Find where the given text appears and provide that cell's center as (X, Y) coordinate. 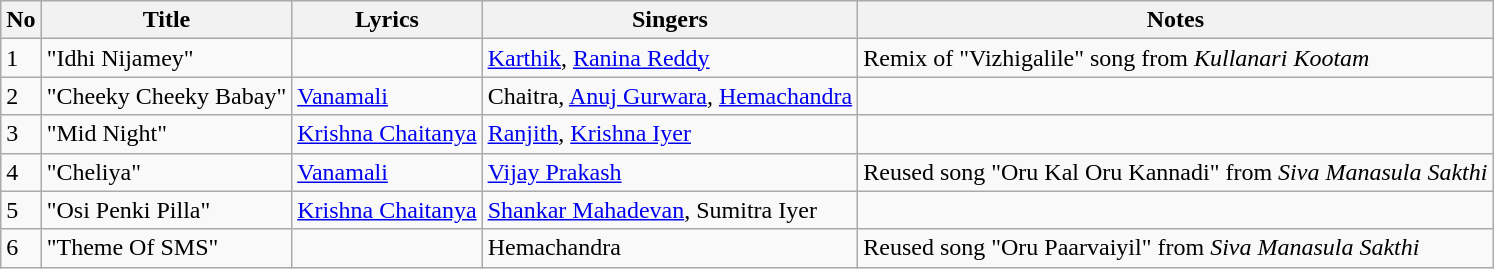
5 (21, 210)
Ranjith, Krishna Iyer (670, 134)
Remix of "Vizhigalile" song from Kullanari Kootam (1176, 58)
"Osi Penki Pilla" (166, 210)
Shankar Mahadevan, Sumitra Iyer (670, 210)
Notes (1176, 20)
Karthik, Ranina Reddy (670, 58)
Reused song "Oru Kal Oru Kannadi" from Siva Manasula Sakthi (1176, 172)
"Cheeky Cheeky Babay" (166, 96)
"Mid Night" (166, 134)
Hemachandra (670, 248)
Reused song "Oru Paarvaiyil" from Siva Manasula Sakthi (1176, 248)
No (21, 20)
1 (21, 58)
2 (21, 96)
"Idhi Nijamey" (166, 58)
Title (166, 20)
Singers (670, 20)
"Theme Of SMS" (166, 248)
Lyrics (387, 20)
Vijay Prakash (670, 172)
3 (21, 134)
Chaitra, Anuj Gurwara, Hemachandra (670, 96)
6 (21, 248)
"Cheliya" (166, 172)
4 (21, 172)
